From the cell containing the given text, extract its center point as (X, Y) coordinate. 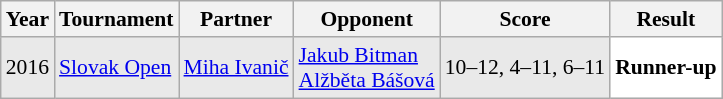
Tournament (116, 19)
Miha Ivanič (236, 68)
Partner (236, 19)
Year (28, 19)
Result (666, 19)
Slovak Open (116, 68)
10–12, 4–11, 6–11 (525, 68)
Score (525, 19)
Jakub Bitman Alžběta Bášová (367, 68)
2016 (28, 68)
Runner-up (666, 68)
Opponent (367, 19)
